Capture the cell that displays the provided text and extract its [x, y] central coordinate. 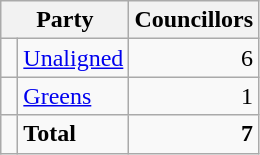
Party [65, 20]
6 [194, 58]
7 [194, 134]
Unaligned [74, 58]
Greens [74, 96]
Councillors [194, 20]
1 [194, 96]
Total [74, 134]
